Find where the given text appears and provide that cell's center as [x, y] coordinate. 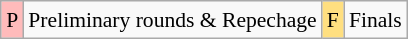
Preliminary rounds & Repechage [172, 20]
P [12, 20]
F [333, 20]
Finals [376, 20]
